Search for the cell housing the specified text and yield its (X, Y) center coordinate. 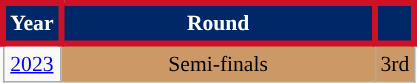
Semi-finals (218, 63)
Year (32, 23)
3rd (394, 63)
2023 (32, 63)
Round (218, 23)
